Provide the [X, Y] coordinate of the cell's center where the given text is located.  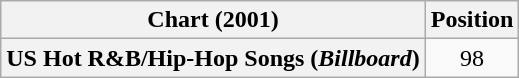
Chart (2001) [213, 20]
Position [472, 20]
US Hot R&B/Hip-Hop Songs (Billboard) [213, 58]
98 [472, 58]
